Output the (x, y) coordinate of the center of the cell containing the given text.  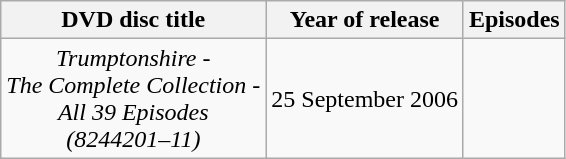
25 September 2006 (365, 98)
DVD disc title (134, 20)
Year of release (365, 20)
Trumptonshire -The Complete Collection -All 39 Episodes(8244201–11) (134, 98)
Episodes (514, 20)
